Identify which cell holds the provided text, then report its [X, Y] central coordinate. 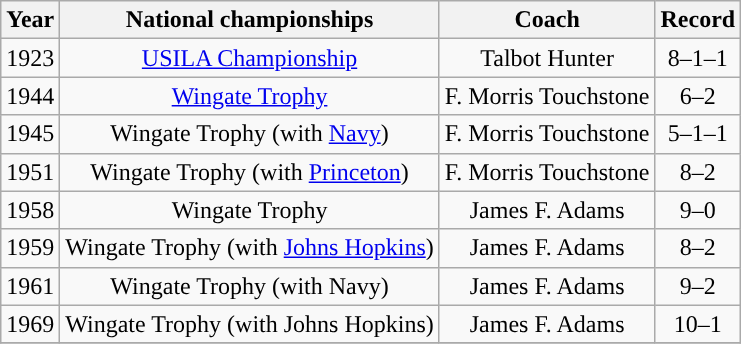
8–1–1 [698, 58]
1945 [30, 134]
Coach [547, 20]
9–2 [698, 286]
1951 [30, 172]
1923 [30, 58]
1961 [30, 286]
Wingate Trophy (with Princeton) [250, 172]
1969 [30, 324]
1959 [30, 248]
Record [698, 20]
Talbot Hunter [547, 58]
5–1–1 [698, 134]
6–2 [698, 96]
USILA Championship [250, 58]
National championships [250, 20]
Year [30, 20]
9–0 [698, 210]
10–1 [698, 324]
1958 [30, 210]
1944 [30, 96]
